Return the [x, y] coordinate for the center point of the cell that contains the specified text.  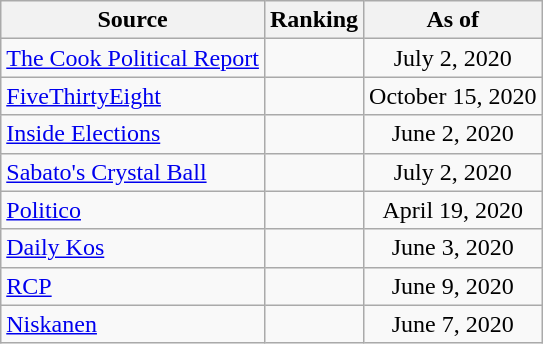
October 15, 2020 [453, 96]
Source [133, 20]
June 7, 2020 [453, 324]
As of [453, 20]
RCP [133, 286]
Ranking [314, 20]
Politico [133, 210]
Daily Kos [133, 248]
June 2, 2020 [453, 134]
April 19, 2020 [453, 210]
FiveThirtyEight [133, 96]
The Cook Political Report [133, 58]
Inside Elections [133, 134]
Niskanen [133, 324]
Sabato's Crystal Ball [133, 172]
June 3, 2020 [453, 248]
June 9, 2020 [453, 286]
